Search for the cell housing the specified text and yield its [X, Y] center coordinate. 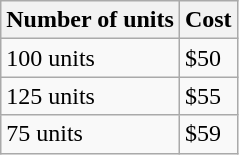
$55 [208, 96]
$59 [208, 134]
75 units [90, 134]
Number of units [90, 20]
100 units [90, 58]
125 units [90, 96]
Cost [208, 20]
$50 [208, 58]
